For the text-containing cell, return its midpoint in [x, y] coordinate format. 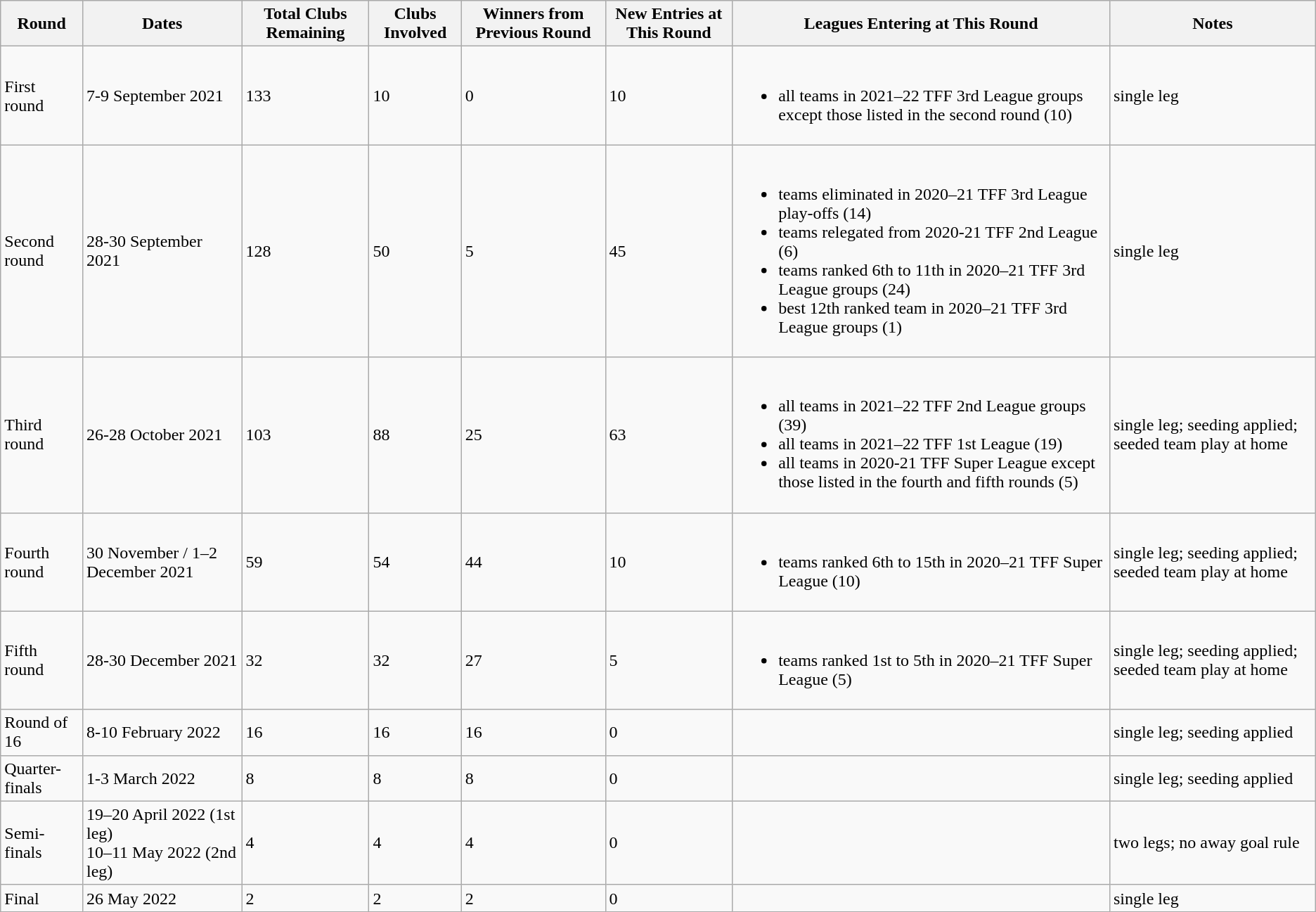
Total Clubs Remaining [305, 24]
Notes [1212, 24]
8-10 February 2022 [162, 733]
19–20 April 2022 (1st leg) 10–11 May 2022 (2nd leg) [162, 842]
128 [305, 251]
Semi-finals [42, 842]
First round [42, 96]
30 November / 1–2 December 2021 [162, 562]
103 [305, 435]
Clubs Involved [415, 24]
1-3 March 2022 [162, 778]
45 [669, 251]
teams ranked 6th to 15th in 2020–21 TFF Super League (10) [921, 562]
Quarter-finals [42, 778]
all teams in 2021–22 TFF 3rd League groups except those listed in the second round (10) [921, 96]
Second round [42, 251]
59 [305, 562]
28-30 December 2021 [162, 660]
Round [42, 24]
Fifth round [42, 660]
133 [305, 96]
26-28 October 2021 [162, 435]
Third round [42, 435]
54 [415, 562]
Fourth round [42, 562]
27 [533, 660]
Dates [162, 24]
Leagues Entering at This Round [921, 24]
Round of 16 [42, 733]
New Entries at This Round [669, 24]
7-9 September 2021 [162, 96]
Winners from Previous Round [533, 24]
two legs; no away goal rule [1212, 842]
25 [533, 435]
88 [415, 435]
teams ranked 1st to 5th in 2020–21 TFF Super League (5) [921, 660]
44 [533, 562]
28-30 September 2021 [162, 251]
26 May 2022 [162, 898]
63 [669, 435]
Final [42, 898]
50 [415, 251]
